Detect which cell encompasses the target text, then output its [x, y] center coordinate. 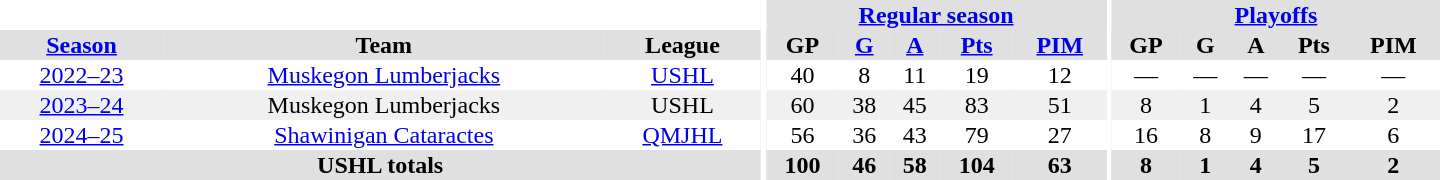
56 [802, 135]
League [683, 45]
104 [976, 165]
36 [864, 135]
Team [384, 45]
2023–24 [82, 105]
Regular season [936, 15]
45 [916, 105]
58 [916, 165]
12 [1060, 75]
19 [976, 75]
6 [1394, 135]
17 [1314, 135]
Season [82, 45]
79 [976, 135]
40 [802, 75]
2022–23 [82, 75]
83 [976, 105]
27 [1060, 135]
USHL totals [380, 165]
38 [864, 105]
2024–25 [82, 135]
Playoffs [1276, 15]
16 [1146, 135]
46 [864, 165]
63 [1060, 165]
11 [916, 75]
QMJHL [683, 135]
Shawinigan Cataractes [384, 135]
43 [916, 135]
9 [1256, 135]
51 [1060, 105]
100 [802, 165]
60 [802, 105]
